Locate the cell with the specified text and output its [X, Y] center coordinate. 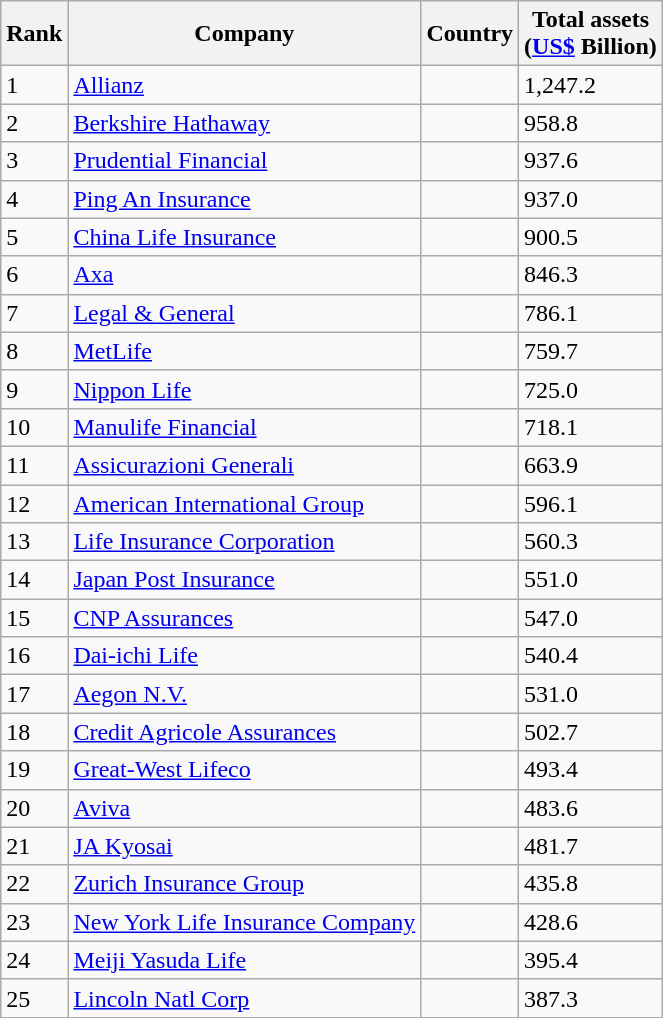
5 [34, 237]
547.0 [591, 618]
Lincoln Natl Corp [244, 998]
937.0 [591, 199]
Japan Post Insurance [244, 580]
Nippon Life [244, 389]
718.1 [591, 427]
17 [34, 694]
493.4 [591, 770]
937.6 [591, 161]
11 [34, 465]
Aviva [244, 808]
Credit Agricole Assurances [244, 732]
Meiji Yasuda Life [244, 960]
900.5 [591, 237]
22 [34, 884]
15 [34, 618]
596.1 [591, 503]
1,247.2 [591, 85]
19 [34, 770]
4 [34, 199]
18 [34, 732]
14 [34, 580]
483.6 [591, 808]
8 [34, 351]
25 [34, 998]
CNP Assurances [244, 618]
13 [34, 542]
9 [34, 389]
6 [34, 275]
387.3 [591, 998]
531.0 [591, 694]
Life Insurance Corporation [244, 542]
7 [34, 313]
China Life Insurance [244, 237]
551.0 [591, 580]
10 [34, 427]
1 [34, 85]
Allianz [244, 85]
846.3 [591, 275]
16 [34, 656]
786.1 [591, 313]
663.9 [591, 465]
New York Life Insurance Company [244, 922]
Dai-ichi Life [244, 656]
481.7 [591, 846]
Manulife Financial [244, 427]
540.4 [591, 656]
Zurich Insurance Group [244, 884]
Axa [244, 275]
American International Group [244, 503]
435.8 [591, 884]
428.6 [591, 922]
759.7 [591, 351]
3 [34, 161]
560.3 [591, 542]
Country [470, 34]
21 [34, 846]
20 [34, 808]
MetLife [244, 351]
Assicurazioni Generali [244, 465]
Rank [34, 34]
12 [34, 503]
Aegon N.V. [244, 694]
Prudential Financial [244, 161]
Company [244, 34]
23 [34, 922]
502.7 [591, 732]
Total assets (US$ Billion) [591, 34]
Legal & General [244, 313]
Ping An Insurance [244, 199]
725.0 [591, 389]
958.8 [591, 123]
24 [34, 960]
Great-West Lifeco [244, 770]
Berkshire Hathaway [244, 123]
JA Kyosai [244, 846]
395.4 [591, 960]
2 [34, 123]
